From the cell containing the given text, extract its center point as (X, Y) coordinate. 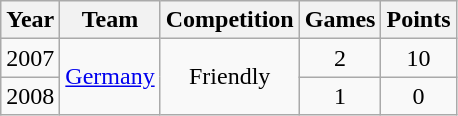
Competition (230, 20)
Team (110, 20)
0 (418, 96)
2008 (30, 96)
2007 (30, 58)
Games (340, 20)
Friendly (230, 77)
2 (340, 58)
Year (30, 20)
Points (418, 20)
Germany (110, 77)
1 (340, 96)
10 (418, 58)
